Return the [X, Y] coordinate for the center point of the cell that contains the specified text.  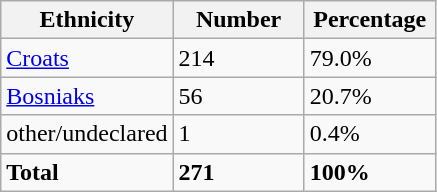
Bosniaks [87, 96]
Number [238, 20]
20.7% [370, 96]
56 [238, 96]
Percentage [370, 20]
271 [238, 172]
79.0% [370, 58]
Total [87, 172]
Ethnicity [87, 20]
214 [238, 58]
100% [370, 172]
Croats [87, 58]
0.4% [370, 134]
other/undeclared [87, 134]
1 [238, 134]
